Scan for the cell matching the given text and deliver its (x, y) coordinate at center. 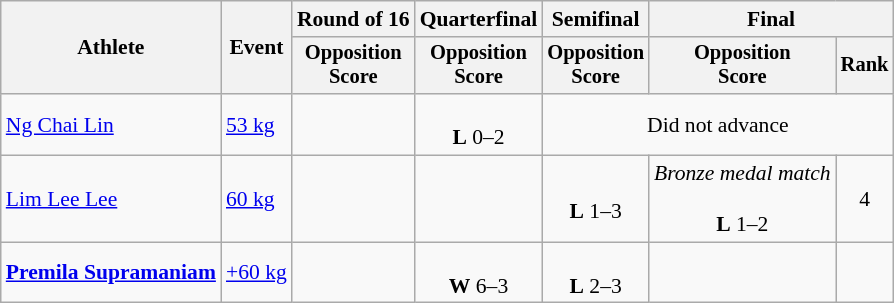
Lim Lee Lee (111, 200)
Final (771, 19)
L 2–3 (596, 272)
W 6–3 (479, 272)
4 (865, 200)
60 kg (256, 200)
Semifinal (596, 19)
53 kg (256, 124)
Quarterfinal (479, 19)
Premila Supramaniam (111, 272)
Ng Chai Lin (111, 124)
Rank (865, 66)
Athlete (111, 48)
Event (256, 48)
Did not advance (718, 124)
L 1–3 (596, 200)
Round of 16 (354, 19)
Bronze medal matchL 1–2 (742, 200)
+60 kg (256, 272)
L 0–2 (479, 124)
